Provide the [X, Y] coordinate of the cell's center where the given text is located.  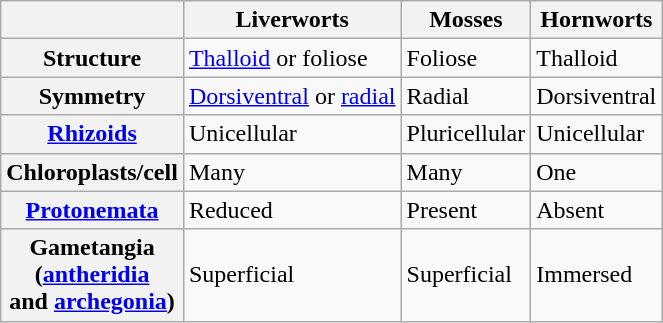
Liverworts [292, 20]
Gametangia(antheridiaand archegonia) [92, 275]
Protonemata [92, 210]
Structure [92, 58]
Thalloid [596, 58]
One [596, 172]
Mosses [466, 20]
Radial [466, 96]
Rhizoids [92, 134]
Thalloid or foliose [292, 58]
Immersed [596, 275]
Absent [596, 210]
Present [466, 210]
Pluricellular [466, 134]
Symmetry [92, 96]
Chloroplasts/cell [92, 172]
Reduced [292, 210]
Foliose [466, 58]
Dorsiventral or radial [292, 96]
Dorsiventral [596, 96]
Hornworts [596, 20]
